Provide the [x, y] coordinate of the cell's center where the given text is located.  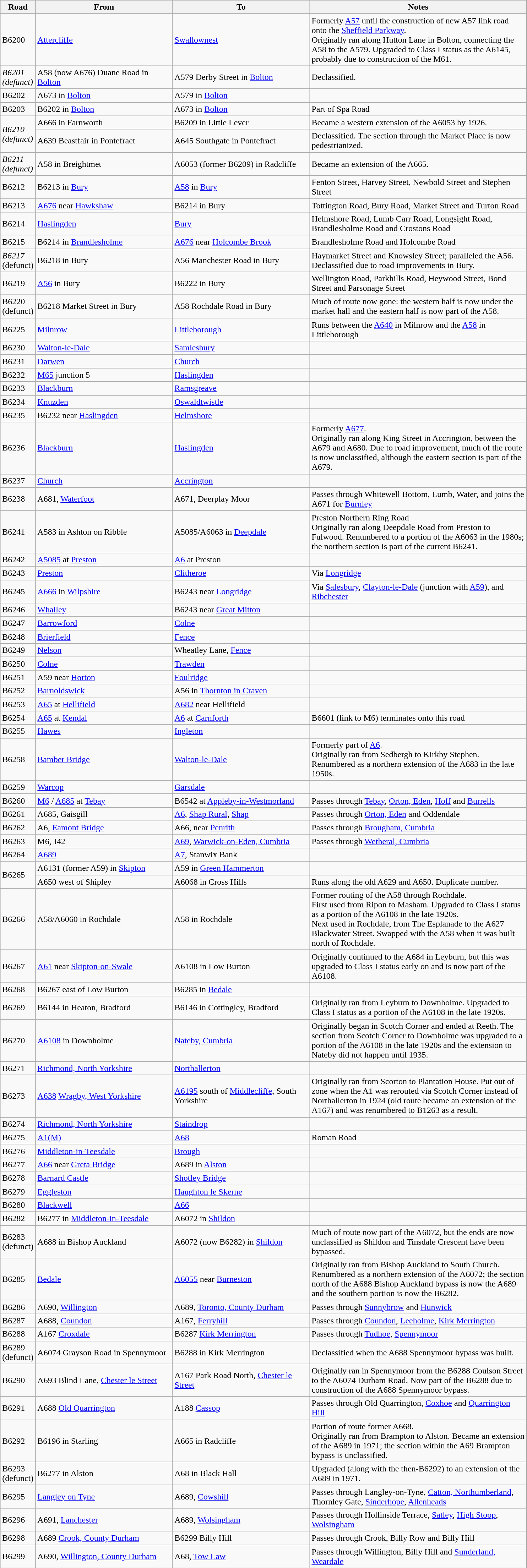
A69, Warwick-on-Eden, Cumbria [241, 841]
Littleborough [241, 329]
From [104, 7]
Bedale [104, 1279]
A65 at Hellifield [104, 704]
B6262 [18, 827]
Barnard Castle [104, 1178]
A5085/A6063 in Deepdale [241, 532]
A6131 (former A59) in Skipton [104, 868]
B6201 (defunct) [18, 77]
B6299 [18, 1556]
B6288 in Kirk Merrington [241, 1353]
B6210 (defunct) [18, 134]
Attercliffe [104, 40]
Fence [241, 637]
B6291 [18, 1408]
Whalley [104, 610]
B6264 [18, 855]
Shotley Bridge [241, 1178]
B6274 [18, 1124]
Formerly part of A6.Originally ran from Sedbergh to Kirkby Stephen. Renumbered as a northern extension of the A683 in the late 1950s. [418, 759]
B6255 [18, 731]
B6232 [18, 375]
B6290 [18, 1380]
Tottington Road, Bury Road, Market Street and Turton Road [418, 205]
M6 / A685 at Tebay [104, 801]
A638 Wragby, West Yorkshire [104, 1096]
Passes through Langley-on-Tyne, Catton, Northumberland, Thornley Gate, Sinderhope, Allenheads [418, 1497]
B6265 [18, 875]
A66, near Penrith [241, 827]
B6237 [18, 481]
Haymarket Street and Knowsley Street; paralleled the A56. Declassified due to road improvements in Bury. [418, 260]
B6236 [18, 448]
A58 (now A676) Duane Road in Bolton [104, 77]
A58 in Breightmet [104, 164]
B6241 [18, 532]
M65 junction 5 [104, 375]
B6279 [18, 1192]
Fenton Street, Harvey Street, Newbold Street and Stephen Street [418, 187]
A688 Old Quarrington [104, 1408]
A59 near Horton [104, 677]
Northallerton [241, 1068]
Brandlesholme Road and Holcombe Road [418, 242]
B6292 [18, 1441]
Passes through Willington, Billy Hill and Sunderland, Weardale [418, 1556]
B6212 [18, 187]
B6271 [18, 1068]
B6270 [18, 1040]
Much of route now part of the A6072, but the ends are now unclassified as Shildon and Tinsdale Crescent have been bypassed. [418, 1242]
Via Salesbury, Clayton-le-Dale (junction with A59), and Ribchester [418, 591]
B6248 [18, 637]
Wellington Road, Parkhills Road, Heywood Street, Bond Street and Parsonage Street [418, 283]
A645 Southgate in Pontefract [241, 141]
B6260 [18, 801]
A58 in Bury [241, 187]
Passes through Hollinside Terrace, Satley, High Stoop, Wolsingham [418, 1519]
A65 at Kendal [104, 718]
A6068 in Cross Hills [241, 882]
Runs between the A640 in Milnrow and the A58 in Littleborough [418, 329]
B6285 in Bedale [241, 989]
B6196 in Starling [104, 1441]
A690, Willington [104, 1307]
B6235 [18, 415]
A6055 near Burneston [241, 1279]
Originally continued to the A684 in Leyburn, but this was upgraded to Class I status early on and is now part of the A6108. [418, 966]
Staindrop [241, 1124]
A583 in Ashton on Ribble [104, 532]
B6144 in Heaton, Bradford [104, 1007]
B6202 [18, 95]
Passes through Wetheral, Cumbria [418, 841]
A689 [104, 855]
B6200 [18, 40]
A685, Gaisgill [104, 814]
Via Longridge [418, 573]
A650 west of Shipley [104, 882]
A68, Tow Law [241, 1556]
B6238 [18, 499]
B6275 [18, 1137]
Upgraded (along with the then-B6292) to an extension of the A689 in 1971. [418, 1473]
Barnoldswick [104, 691]
A682 near Hellifield [241, 704]
Ingleton [241, 731]
B6217 (defunct) [18, 260]
A61 near Skipton-on-Swale [104, 966]
A676 near Hawkshaw [104, 205]
B6296 [18, 1519]
A6, Shap Rural, Shap [241, 814]
Road [18, 7]
Eggleston [104, 1192]
A59 in Green Hammerton [241, 868]
Bamber Bridge [104, 759]
A6072 (now B6282) in Shildon [241, 1242]
B6267 [18, 966]
Langley on Tyne [104, 1497]
B6258 [18, 759]
Became a western extension of the A6053 by 1926. [418, 122]
A167 Croxdale [104, 1334]
To [241, 7]
Clitheroe [241, 573]
Middleton-in-Teesdale [104, 1151]
Oswaldtwistle [241, 402]
Nateby, Cumbria [241, 1040]
B6259 [18, 787]
Passes through Crook, Billy Row and Billy Hill [418, 1538]
B6249 [18, 650]
B6202 in Bolton [104, 109]
A666 in Farnworth [104, 122]
B6214 [18, 224]
A6074 Grayson Road in Spennymoor [104, 1353]
Hawes [104, 731]
M6, J42 [104, 841]
B6280 [18, 1205]
B6287 Kirk Merrington [241, 1334]
A68 [241, 1137]
B6214 in Brandlesholme [104, 242]
B6282 [18, 1219]
Declassified. The section through the Market Place is now pedestrianized. [418, 141]
B6213 in Bury [104, 187]
A681, Waterfoot [104, 499]
A579 in Bolton [241, 95]
Helmshore Road, Lumb Carr Road, Longsight Road, Brandlesholme Road and Crostons Road [418, 224]
Passes through Coundon, Leeholme, Kirk Merrington [418, 1321]
Blackwell [104, 1205]
B6277 [18, 1164]
B6243 near Longridge [241, 591]
Originally ran from Leyburn to Downholme. Upgraded to Class I status as a portion of the A6108 in the late 1920s. [418, 1007]
B6242 [18, 559]
B6243 near Great Mitton [241, 610]
Swallownest [241, 40]
Milnrow [104, 329]
B6232 near Haslingden [104, 415]
Garsdale [241, 787]
B6218 in Bury [104, 260]
Warcop [104, 787]
B6215 [18, 242]
A689, Cowshill [241, 1497]
Passes through Whitewell Bottom, Lumb, Water, and joins the A671 for Burnley [418, 499]
B6246 [18, 610]
B6601 (link to M6) terminates onto this road [418, 718]
Nelson [104, 650]
B6230 [18, 348]
Passes through Old Quarrington, Coxhoe and Quarrington Hill [418, 1408]
B6298 [18, 1538]
Passes through Orton, Eden and Oddendale [418, 814]
B6209 in Little Lever [241, 122]
Samlesbury [241, 348]
B6278 [18, 1178]
B6211 (defunct) [18, 164]
A6053 (former B6209) in Radcliffe [241, 164]
Declassified. [418, 77]
B6276 [18, 1151]
Passes through Tebay, Orton, Eden, Hoff and Burrells [418, 801]
Passes through Sunnybrow and Hunwick [418, 1307]
B6269 [18, 1007]
A6108 in Low Burton [241, 966]
B6222 in Bury [241, 283]
B6267 east of Low Burton [104, 989]
A665 in Radcliffe [241, 1441]
A58/A6060 in Rochdale [104, 919]
A56 Manchester Road in Bury [241, 260]
Darwen [104, 361]
Wheatley Lane, Fence [241, 650]
B6220 (defunct) [18, 307]
A7, Stanwix Bank [241, 855]
Brierfield [104, 637]
B6250 [18, 664]
B6251 [18, 677]
Accrington [241, 481]
B6261 [18, 814]
B6146 in Cottingley, Bradford [241, 1007]
Foulridge [241, 677]
A639 Beastfair in Pontefract [104, 141]
Knuzden [104, 402]
B6247 [18, 623]
B6213 [18, 205]
B6234 [18, 402]
Ramsgreave [241, 388]
B6263 [18, 841]
A690, Willington, County Durham [104, 1556]
Brough [241, 1151]
A689, Toronto, County Durham [241, 1307]
Preston [104, 573]
A188 Cassop [241, 1408]
B6295 [18, 1497]
A6108 in Downholme [104, 1040]
A689 in Alston [241, 1164]
Trawden [241, 664]
A66 near Greta Bridge [104, 1164]
A689 Crook, County Durham [104, 1538]
A1(M) [104, 1137]
B6266 [18, 919]
B6287 [18, 1321]
A167 Park Road North, Chester le Street [241, 1380]
A688, Coundon [104, 1321]
B6218 Market Street in Bury [104, 307]
A167, Ferryhill [241, 1321]
B6243 [18, 573]
B6252 [18, 691]
A6, Eamont Bridge [104, 827]
A66 [241, 1205]
B6219 [18, 283]
Helmshore [241, 415]
A6 at Preston [241, 559]
Passes through Brougham, Cumbria [418, 827]
B6288 [18, 1334]
A671, Deerplay Moor [241, 499]
A58 Rochdale Road in Bury [241, 307]
Runs along the old A629 and A650. Duplicate number. [418, 882]
B6286 [18, 1307]
A689, Wolsingham [241, 1519]
A693 Blind Lane, Chester le Street [104, 1380]
A676 near Holcombe Brook [241, 242]
Barrowford [104, 623]
B6299 Billy Hill [241, 1538]
B6203 [18, 109]
B6253 [18, 704]
Much of route now gone: the western half is now under the market hall and the eastern half is now part of the A58. [418, 307]
B6214 in Bury [241, 205]
A56 in Bury [104, 283]
B6268 [18, 989]
Haughton le Skerne [241, 1192]
B6289 (defunct) [18, 1353]
Passes through Tudhoe, Spennymoor [418, 1334]
B6277 in Alston [104, 1473]
Part of Spa Road [418, 109]
Roman Road [418, 1137]
A6195 south of Middlecliffe, South Yorkshire [241, 1096]
A691, Lanchester [104, 1519]
A688 in Bishop Auckland [104, 1242]
A58 in Rochdale [241, 919]
Declassified when the A688 Spennymoor bypass was built. [418, 1353]
B6277 in Middleton-in-Teesdale [104, 1219]
B6245 [18, 591]
B6293 (defunct) [18, 1473]
B6273 [18, 1096]
A68 in Black Hall [241, 1473]
B6233 [18, 388]
Became an extension of the A665. [418, 164]
B6542 at Appleby-in-Westmorland [241, 801]
B6231 [18, 361]
A6072 in Shildon [241, 1219]
Bury [241, 224]
B6254 [18, 718]
A579 Derby Street in Bolton [241, 77]
A666 in Wilpshire [104, 591]
B6283 (defunct) [18, 1242]
Notes [418, 7]
A56 in Thornton in Craven [241, 691]
A5085 at Preston [104, 559]
B6285 [18, 1279]
B6225 [18, 329]
A6 at Carnforth [241, 718]
